Search for the cell housing the specified text and yield its (x, y) center coordinate. 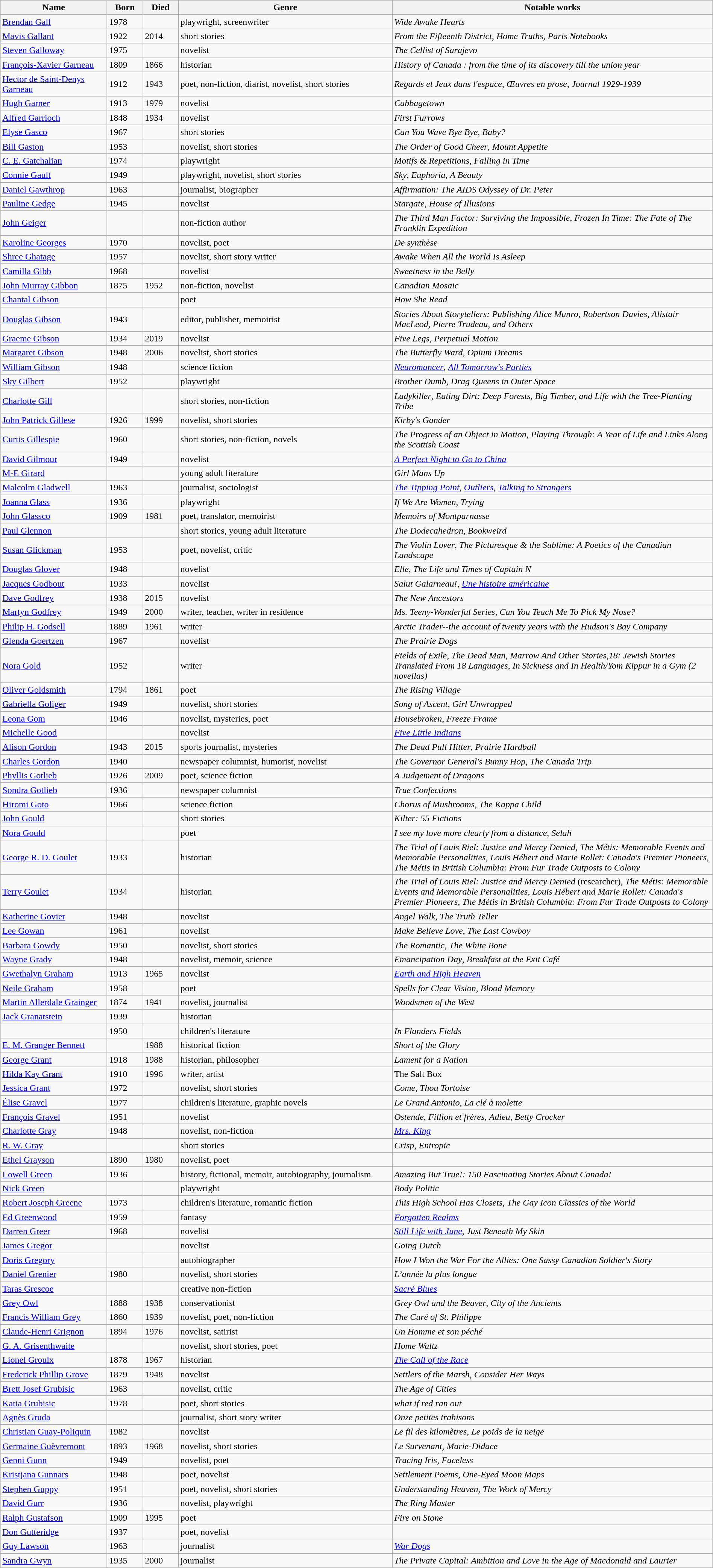
historical fiction (285, 1045)
Agnès Gruda (54, 1417)
How She Read (553, 300)
novelist, poet, non-fiction (285, 1317)
Oliver Goldsmith (54, 690)
Hiromi Goto (54, 804)
Le Grand Antonio, La clé à molette (553, 1102)
Sondra Gotlieb (54, 790)
poet, novelist, critic (285, 550)
Ladykiller, Eating Dirt: Deep Forests, Big Timber, and Life with the Tree-Planting Tribe (553, 401)
1941 (161, 1002)
Steven Galloway (54, 50)
Grey Owl (54, 1303)
fantasy (285, 1217)
Affirmation: The AIDS Odyssey of Dr. Peter (553, 189)
Jessica Grant (54, 1088)
Don Gutteridge (54, 1532)
Curtis Gillespie (54, 439)
William Gibson (54, 367)
The Rising Village (553, 690)
1866 (161, 65)
David Gilmour (54, 459)
Stephen Guppy (54, 1489)
1940 (125, 761)
Martin Allerdale Grainger (54, 1002)
War Dogs (553, 1546)
1861 (161, 690)
Un Homme et son péché (553, 1331)
Michelle Good (54, 733)
Earth and High Heaven (553, 974)
Camilla Gibb (54, 271)
Kilter: 55 Fictions (553, 819)
Settlers of the Marsh, Consider Her Ways (553, 1374)
Nora Gold (54, 665)
Understanding Heaven, The Work of Mercy (553, 1489)
1958 (125, 988)
1974 (125, 161)
Sandra Gwyn (54, 1560)
1937 (125, 1532)
Five Legs, Perpetual Motion (553, 338)
novelist, memoir, science (285, 959)
1945 (125, 204)
John Murray Gibbon (54, 285)
Jacques Godbout (54, 584)
The Violin Lover, The Picturesque & the Sublime: A Poetics of the Canadian Landscape (553, 550)
Margaret Gibson (54, 353)
R. W. Gray (54, 1145)
autobiographer (285, 1260)
novelist, critic (285, 1389)
I see my love more clearly from a distance, Selah (553, 833)
novelist, short stories, poet (285, 1346)
Stargate, House of Illusions (553, 204)
1893 (125, 1446)
M-E Girard (54, 473)
1982 (125, 1432)
1809 (125, 65)
1894 (125, 1331)
Five Little Indians (553, 733)
The Romantic, The White Bone (553, 945)
writer, teacher, writer in residence (285, 612)
Brendan Gall (54, 22)
Regards et Jeux dans l'espace, Œuvres en prose, Journal 1929-1939 (553, 84)
George R. D. Goulet (54, 857)
Body Politic (553, 1188)
Home Waltz (553, 1346)
Notable works (553, 8)
Ethel Grayson (54, 1160)
L’année la plus longue (553, 1274)
Doris Gregory (54, 1260)
Claude-Henri Grignon (54, 1331)
Guy Lawson (54, 1546)
poet, short stories (285, 1403)
Nick Green (54, 1188)
The Ring Master (553, 1503)
1878 (125, 1360)
Nora Gould (54, 833)
Phyllis Gotlieb (54, 776)
1972 (125, 1088)
1970 (125, 243)
Germaine Guèvremont (54, 1446)
newspaper columnist, humorist, novelist (285, 761)
Mavis Gallant (54, 36)
1935 (125, 1560)
Le Survenant, Marie-Didace (553, 1446)
Francis William Grey (54, 1317)
1794 (125, 690)
John Patrick Gillese (54, 420)
poet, science fiction (285, 776)
Onze petites trahisons (553, 1417)
Charlotte Gill (54, 401)
Graeme Gibson (54, 338)
novelist, satirist (285, 1331)
Salut Galarneau!, Une histoire américaine (553, 584)
Taras Grescoe (54, 1289)
creative non-fiction (285, 1289)
Motifs & Repetitions, Falling in Time (553, 161)
writer, artist (285, 1074)
Ostende, Fillion et frères, Adieu, Betty Crocker (553, 1117)
Christian Guay-Poliquin (54, 1432)
Malcolm Gladwell (54, 488)
1910 (125, 1074)
1912 (125, 84)
The Butterfly Ward, Opium Dreams (553, 353)
playwright, screenwriter (285, 22)
François Gravel (54, 1117)
Charlotte Gray (54, 1131)
Sky, Euphoria, A Beauty (553, 175)
1959 (125, 1217)
Wide Awake Hearts (553, 22)
1957 (125, 257)
Wayne Grady (54, 959)
1976 (161, 1331)
John Gould (54, 819)
A Judgement of Dragons (553, 776)
Genni Gunn (54, 1460)
Short of the Glory (553, 1045)
novelist, mysteries, poet (285, 719)
Glenda Goertzen (54, 641)
1879 (125, 1374)
John Geiger (54, 223)
Kristjana Gunnars (54, 1475)
The Order of Good Cheer, Mount Appetite (553, 146)
Gabriella Goliger (54, 704)
Mrs. King (553, 1131)
Girl Mans Up (553, 473)
journalist, biographer (285, 189)
editor, publisher, memoirist (285, 319)
Stories About Storytellers: Publishing Alice Munro, Robertson Davies, Alistair MacLeod, Pierre Trudeau, and Others (553, 319)
Gwethalyn Graham (54, 974)
2014 (161, 36)
non-fiction, novelist (285, 285)
Philip H. Godsell (54, 626)
short stories, non-fiction (285, 401)
novelist, journalist (285, 1002)
Fire on Stone (553, 1518)
2019 (161, 338)
1965 (161, 974)
Neuromancer, All Tomorrow's Parties (553, 367)
The Call of the Race (553, 1360)
Barbara Gowdy (54, 945)
E. M. Granger Bennett (54, 1045)
Pauline Gedge (54, 204)
Ed Greenwood (54, 1217)
1888 (125, 1303)
Sacré Blues (553, 1289)
True Confections (553, 790)
1890 (125, 1160)
Crisp, Entropic (553, 1145)
The Private Capital: Ambition and Love in the Age of Macdonald and Laurier (553, 1560)
novelist, short story writer (285, 257)
Robert Joseph Greene (54, 1203)
Emancipation Day, Breakfast at the Exit Café (553, 959)
1889 (125, 626)
The Third Man Factor: Surviving the Impossible, Frozen In Time: The Fate of The Franklin Expedition (553, 223)
1995 (161, 1518)
Going Dutch (553, 1246)
If We Are Women, Trying (553, 502)
1960 (125, 439)
Can You Wave Bye Bye, Baby? (553, 132)
Lionel Groulx (54, 1360)
Dave Godfrey (54, 598)
Lee Gowan (54, 931)
Woodsmen of the West (553, 1002)
A Perfect Night to Go to China (553, 459)
The Age of Cities (553, 1389)
Make Believe Love, The Last Cowboy (553, 931)
Karoline Georges (54, 243)
2009 (161, 776)
Jack Granatstein (54, 1017)
short stories, young adult literature (285, 531)
The New Ancestors (553, 598)
children's literature (285, 1031)
Paul Glennon (54, 531)
Katia Grubisic (54, 1403)
Housebroken, Freeze Frame (553, 719)
journalist, short story writer (285, 1417)
children's literature, graphic novels (285, 1102)
Douglas Gibson (54, 319)
1946 (125, 719)
Katherine Govier (54, 916)
Charles Gordon (54, 761)
Brother Dumb, Drag Queens in Outer Space (553, 381)
Name (54, 8)
Genre (285, 8)
Ralph Gustafson (54, 1518)
poet, translator, memoirist (285, 516)
1979 (161, 103)
The Dead Pull Hitter, Prairie Hardball (553, 747)
historian, philosopher (285, 1060)
Terry Goulet (54, 892)
The Curé of St. Philippe (553, 1317)
Lowell Green (54, 1174)
1973 (125, 1203)
Chantal Gibson (54, 300)
short stories, non-fiction, novels (285, 439)
Douglas Glover (54, 569)
Cabbagetown (553, 103)
The Cellist of Sarajevo (553, 50)
playwright, novelist, short stories (285, 175)
The Dodecahedron, Bookweird (553, 531)
Neile Graham (54, 988)
1977 (125, 1102)
Connie Gault (54, 175)
Susan Glickman (54, 550)
novelist, non-fiction (285, 1131)
Hugh Garner (54, 103)
Sky Gilbert (54, 381)
conservationist (285, 1303)
The Governor General's Bunny Hop, The Canada Trip (553, 761)
Awake When All the World Is Asleep (553, 257)
This High School Has Closets, The Gay Icon Classics of the World (553, 1203)
1975 (125, 50)
1875 (125, 285)
G. A. Grisenthwaite (54, 1346)
Joanna Glass (54, 502)
newspaper columnist (285, 790)
Frederick Phillip Grove (54, 1374)
Chorus of Mushrooms, The Kappa Child (553, 804)
First Furrows (553, 118)
Daniel Grenier (54, 1274)
poet, novelist, short stories (285, 1489)
In Flanders Fields (553, 1031)
children's literature, romantic fiction (285, 1203)
Spells for Clear Vision, Blood Memory (553, 988)
1918 (125, 1060)
Still Life with June, Just Beneath My Skin (553, 1231)
The Salt Box (553, 1074)
The Tipping Point, Outliers, Talking to Strangers (553, 488)
The Progress of an Object in Motion, Playing Through: A Year of Life and Links Along the Scottish Coast (553, 439)
Tracing Iris, Faceless (553, 1460)
The Prairie Dogs (553, 641)
Settlement Poems, One-Eyed Moon Maps (553, 1475)
James Gregor (54, 1246)
Sweetness in the Belly (553, 271)
Alison Gordon (54, 747)
Daniel Gawthrop (54, 189)
1860 (125, 1317)
novelist, playwright (285, 1503)
David Gurr (54, 1503)
Forgotten Realms (553, 1217)
C. E. Gatchalian (54, 161)
Canadian Mosaic (553, 285)
non-fiction author (285, 223)
Elle, The Life and Times of Captain N (553, 569)
Alfred Garrioch (54, 118)
Hilda Kay Grant (54, 1074)
journalist, sociologist (285, 488)
history, fictional, memoir, autobiography, journalism (285, 1174)
Grey Owl and the Beaver, City of the Ancients (553, 1303)
Hector de Saint-Denys Garneau (54, 84)
Ms. Teeny-Wonderful Series, Can You Teach Me To Pick My Nose? (553, 612)
poet, non-fiction, diarist, novelist, short stories (285, 84)
Amazing But True!: 150 Fascinating Stories About Canada! (553, 1174)
Brett Josef Grubisic (54, 1389)
1981 (161, 516)
From the Fifteenth District, Home Truths, Paris Notebooks (553, 36)
Angel Walk, The Truth Teller (553, 916)
Born (125, 8)
2006 (161, 353)
Memoirs of Montparnasse (553, 516)
Darren Greer (54, 1231)
History of Canada : from the time of its discovery till the union year (553, 65)
De synthèse (553, 243)
sports journalist, mysteries (285, 747)
Kirby's Gander (553, 420)
Shree Ghatage (54, 257)
Arctic Trader--the account of twenty years with the Hudson's Bay Company (553, 626)
1996 (161, 1074)
François-Xavier Garneau (54, 65)
1966 (125, 804)
what if red ran out (553, 1403)
Died (161, 8)
How I Won the War For the Allies: One Sassy Canadian Soldier's Story (553, 1260)
Song of Ascent, Girl Unwrapped (553, 704)
Bill Gaston (54, 146)
Le fil des kilomètres, Le poids de la neige (553, 1432)
1999 (161, 420)
John Glassco (54, 516)
1874 (125, 1002)
1922 (125, 36)
Come, Thou Tortoise (553, 1088)
Elyse Gasco (54, 132)
Martyn Godfrey (54, 612)
Élise Gravel (54, 1102)
young adult literature (285, 473)
Lament for a Nation (553, 1060)
1848 (125, 118)
Leona Gom (54, 719)
George Grant (54, 1060)
